Provide the [x, y] coordinate of the cell's center where the given text is located.  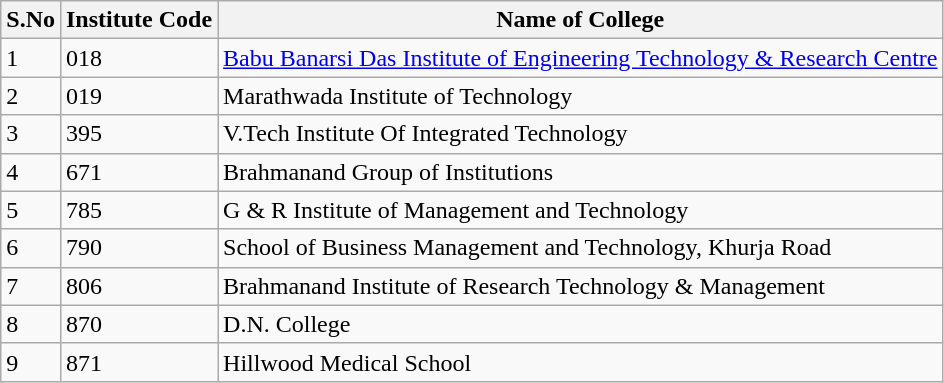
Brahmanand Institute of Research Technology & Management [580, 286]
5 [31, 210]
9 [31, 362]
Hillwood Medical School [580, 362]
671 [138, 172]
G & R Institute of Management and Technology [580, 210]
790 [138, 248]
2 [31, 96]
V.Tech Institute Of Integrated Technology [580, 134]
7 [31, 286]
395 [138, 134]
870 [138, 324]
785 [138, 210]
1 [31, 58]
Marathwada Institute of Technology [580, 96]
018 [138, 58]
806 [138, 286]
Name of College [580, 20]
Brahmanand Group of Institutions [580, 172]
Babu Banarsi Das Institute of Engineering Technology & Research Centre [580, 58]
3 [31, 134]
8 [31, 324]
871 [138, 362]
019 [138, 96]
4 [31, 172]
S.No [31, 20]
School of Business Management and Technology, Khurja Road [580, 248]
Institute Code [138, 20]
6 [31, 248]
D.N. College [580, 324]
